Determine the (X, Y) coordinate at the center of the cell enclosing the given text.  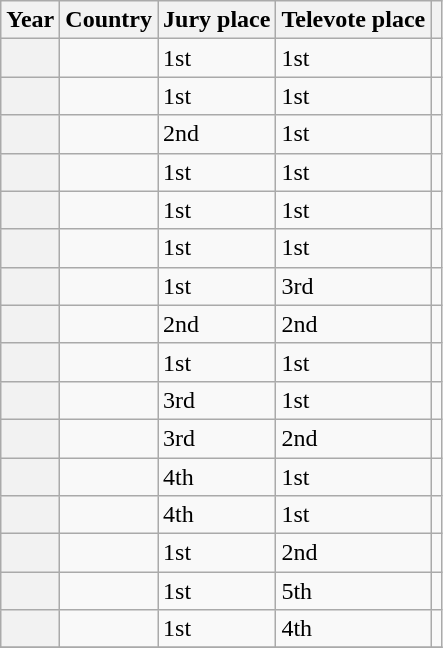
Year (30, 20)
5th (354, 591)
Jury place (217, 20)
Country (109, 20)
Televote place (354, 20)
